Detect which cell encompasses the target text, then output its (X, Y) center coordinate. 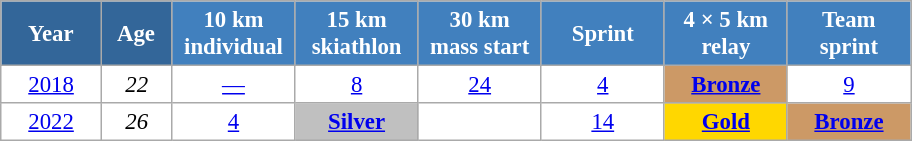
Team sprint (848, 34)
24 (480, 85)
14 (602, 122)
4 × 5 km relay (726, 34)
Age (136, 34)
2022 (52, 122)
26 (136, 122)
Silver (356, 122)
Year (52, 34)
Gold (726, 122)
10 km individual (234, 34)
22 (136, 85)
9 (848, 85)
Sprint (602, 34)
8 (356, 85)
2018 (52, 85)
30 km mass start (480, 34)
15 km skiathlon (356, 34)
— (234, 85)
